Return [x, y] of the center of cell containing provided text 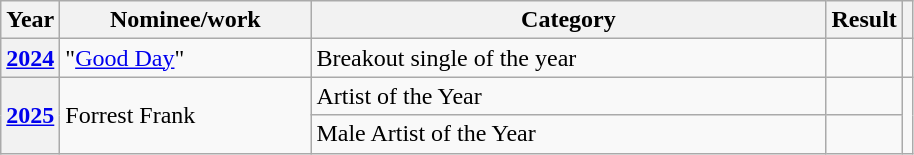
2024 [30, 58]
Nominee/work [186, 20]
Male Artist of the Year [568, 134]
Category [568, 20]
2025 [30, 115]
"Good Day" [186, 58]
Forrest Frank [186, 115]
Year [30, 20]
Artist of the Year [568, 96]
Result [864, 20]
Breakout single of the year [568, 58]
